Extract the (x, y) coordinate from the center of the cell holding the provided text.  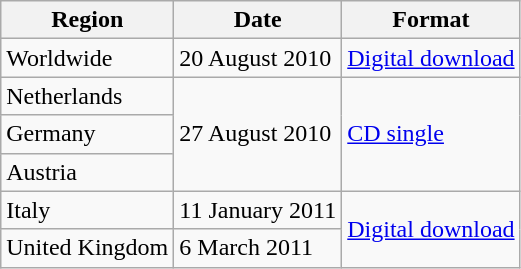
27 August 2010 (258, 134)
Netherlands (88, 96)
20 August 2010 (258, 58)
United Kingdom (88, 248)
6 March 2011 (258, 248)
11 January 2011 (258, 210)
Format (431, 20)
Region (88, 20)
Date (258, 20)
Germany (88, 134)
CD single (431, 134)
Worldwide (88, 58)
Austria (88, 172)
Italy (88, 210)
